Scan for the cell matching the given text and deliver its (x, y) coordinate at center. 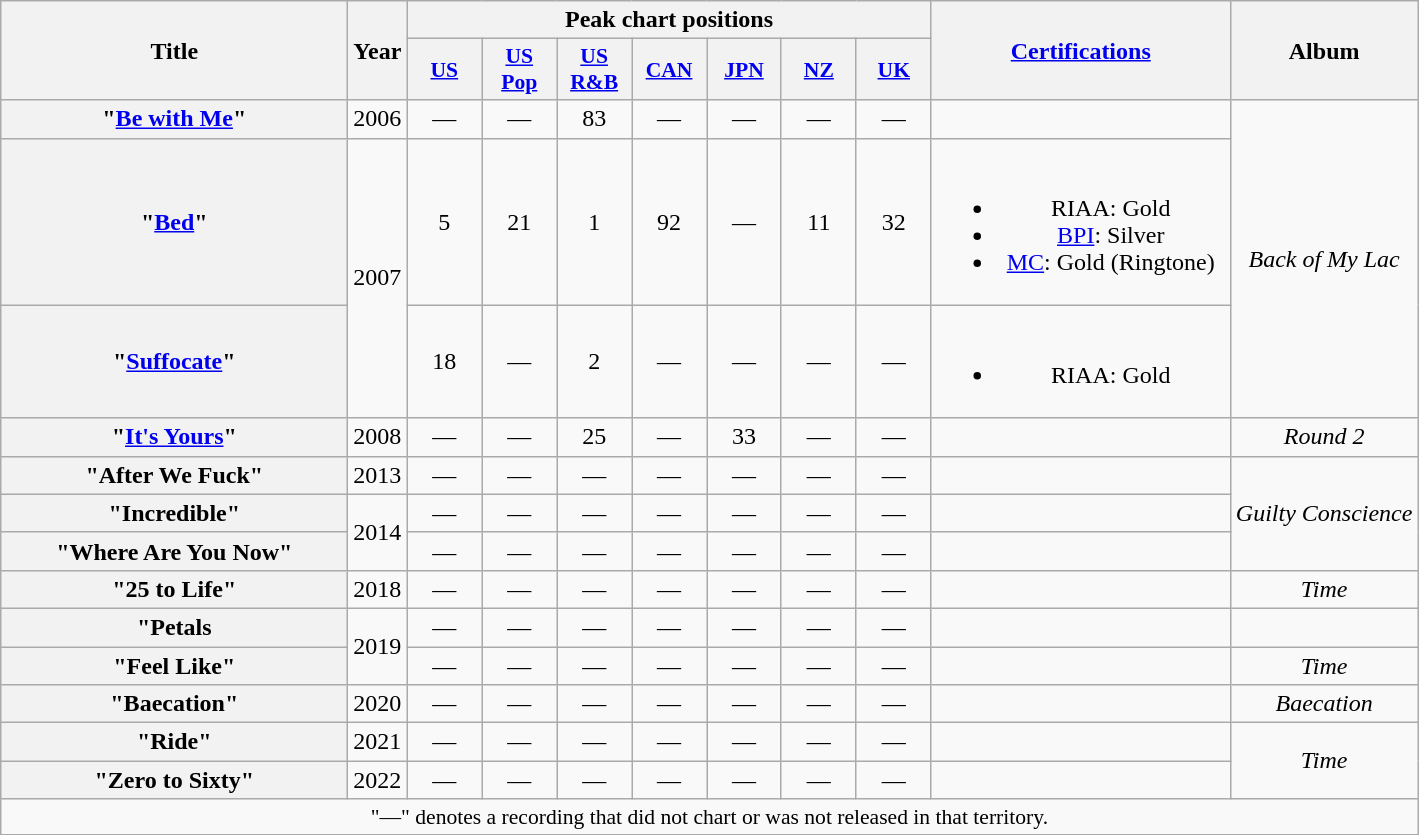
2018 (378, 589)
21 (520, 222)
JPN (744, 70)
"Baecation" (174, 704)
NZ (818, 70)
"Suffocate" (174, 362)
RIAA: GoldBPI: SilverMC: Gold (Ringtone) (1080, 222)
2014 (378, 532)
83 (594, 119)
2020 (378, 704)
"25 to Life" (174, 589)
Album (1324, 50)
"Bed" (174, 222)
"Petals (174, 627)
18 (444, 362)
2008 (378, 437)
2007 (378, 278)
"It's Yours" (174, 437)
92 (670, 222)
Year (378, 50)
5 (444, 222)
USPop (520, 70)
"Ride" (174, 742)
2006 (378, 119)
"Be with Me" (174, 119)
"—" denotes a recording that did not chart or was not released in that territory. (710, 817)
"Feel Like" (174, 665)
25 (594, 437)
Certifications (1080, 50)
"After We Fuck" (174, 475)
2013 (378, 475)
"Zero to Sixty" (174, 780)
33 (744, 437)
32 (894, 222)
Round 2 (1324, 437)
1 (594, 222)
2021 (378, 742)
RIAA: Gold (1080, 362)
2019 (378, 646)
11 (818, 222)
2 (594, 362)
CAN (670, 70)
"Incredible" (174, 513)
Title (174, 50)
US (444, 70)
UK (894, 70)
Baecation (1324, 704)
Guilty Conscience (1324, 513)
2022 (378, 780)
USR&B (594, 70)
Peak chart positions (669, 20)
"Where Are You Now" (174, 551)
Back of My Lac (1324, 259)
